Return the [X, Y] coordinate for the center point of the cell that contains the specified text.  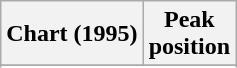
Peakposition [189, 34]
Chart (1995) [72, 34]
